Find where the given text appears and provide that cell's center as [X, Y] coordinate. 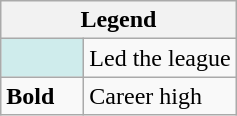
Bold [42, 96]
Career high [160, 96]
Led the league [160, 58]
Legend [118, 20]
